From the cell containing the given text, extract its center point as (x, y) coordinate. 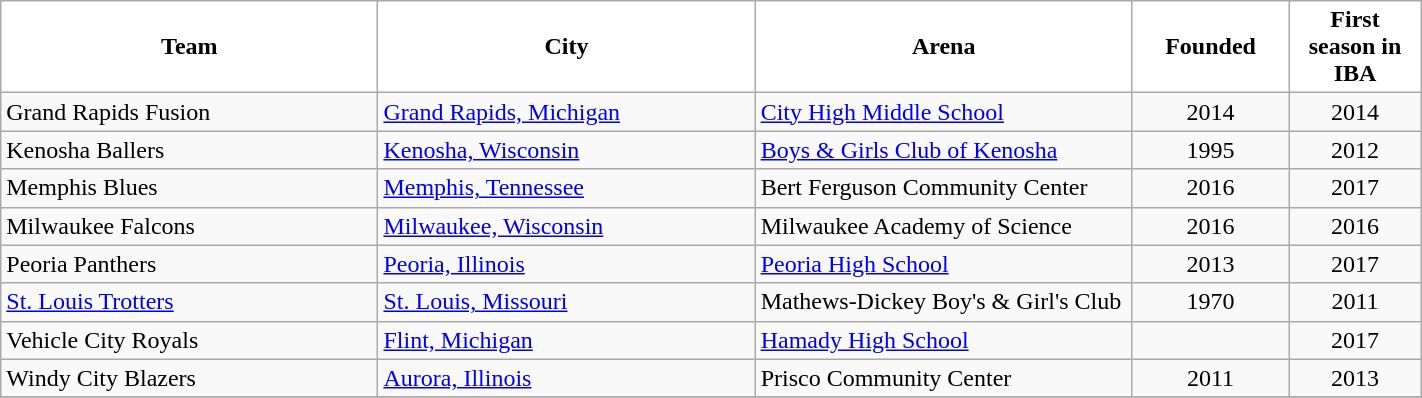
Vehicle City Royals (190, 340)
Kenosha, Wisconsin (566, 150)
Bert Ferguson Community Center (944, 188)
Peoria, Illinois (566, 264)
Boys & Girls Club of Kenosha (944, 150)
Milwaukee, Wisconsin (566, 226)
Mathews-Dickey Boy's & Girl's Club (944, 302)
Peoria Panthers (190, 264)
Hamady High School (944, 340)
Windy City Blazers (190, 378)
1995 (1210, 150)
Grand Rapids Fusion (190, 112)
City High Middle School (944, 112)
2012 (1355, 150)
Kenosha Ballers (190, 150)
Team (190, 47)
Aurora, Illinois (566, 378)
Arena (944, 47)
Milwaukee Academy of Science (944, 226)
Prisco Community Center (944, 378)
Grand Rapids, Michigan (566, 112)
St. Louis, Missouri (566, 302)
Memphis Blues (190, 188)
Founded (1210, 47)
City (566, 47)
Peoria High School (944, 264)
Milwaukee Falcons (190, 226)
Flint, Michigan (566, 340)
St. Louis Trotters (190, 302)
1970 (1210, 302)
First season in IBA (1355, 47)
Memphis, Tennessee (566, 188)
